Pinpoint the cell where the given text exists, returning its [x, y] midpoint coordinate. 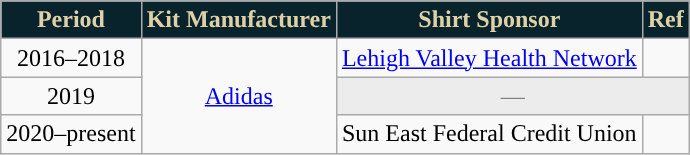
2016–2018 [71, 58]
Period [71, 20]
Lehigh Valley Health Network [489, 58]
Sun East Federal Credit Union [489, 134]
2019 [71, 96]
Kit Manufacturer [238, 20]
Ref [666, 20]
Shirt Sponsor [489, 20]
— [512, 96]
2020–present [71, 134]
Adidas [238, 96]
